For the text-containing cell, return its midpoint in (x, y) coordinate format. 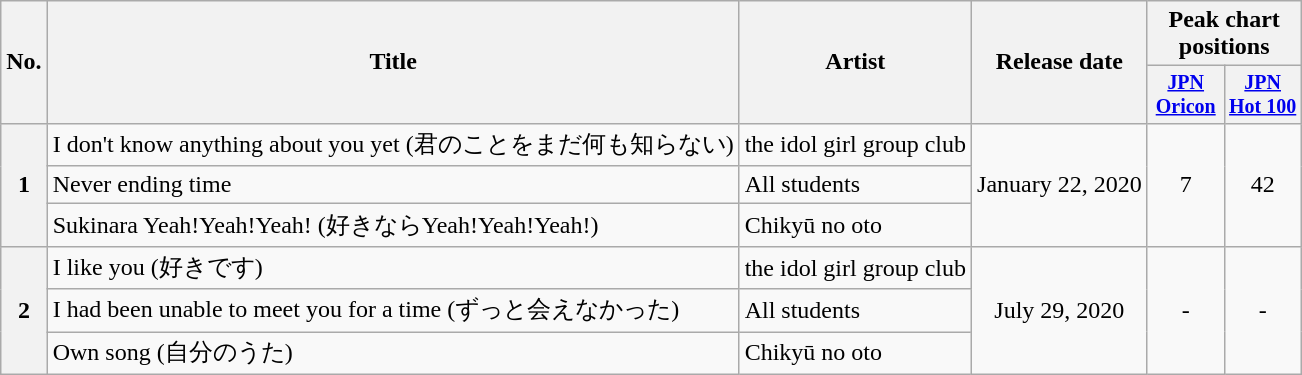
Never ending time (393, 185)
Peak chart positions (1224, 34)
Artist (855, 62)
7 (1186, 184)
January 22, 2020 (1060, 184)
Own song (自分のうた) (393, 354)
JPNOricon (1186, 94)
No. (24, 62)
JPNHot 100 (1262, 94)
Title (393, 62)
I don't know anything about you yet (君のことをまだ何も知らない) (393, 144)
2 (24, 310)
July 29, 2020 (1060, 310)
I had been unable to meet you for a time (ずっと会えなかった) (393, 310)
I like you (好きです) (393, 268)
1 (24, 184)
42 (1262, 184)
Release date (1060, 62)
Sukinara Yeah!Yeah!Yeah! (好きならYeah!Yeah!Yeah!) (393, 226)
